Identify which cell holds the provided text, then report its (X, Y) central coordinate. 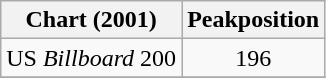
Chart (2001) (92, 20)
196 (254, 58)
US Billboard 200 (92, 58)
Peakposition (254, 20)
